Output the [X, Y] coordinate of the center of the cell containing the given text.  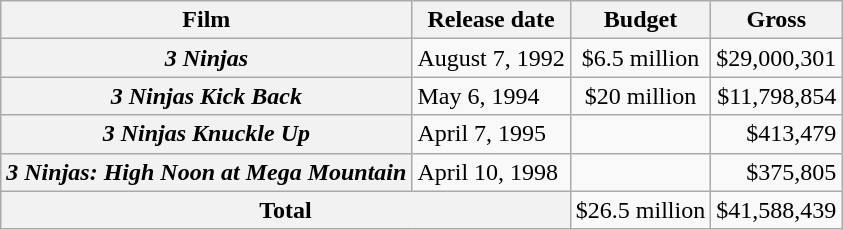
Total [286, 210]
$6.5 million [640, 58]
Film [206, 20]
May 6, 1994 [491, 96]
Budget [640, 20]
$26.5 million [640, 210]
April 10, 1998 [491, 172]
August 7, 1992 [491, 58]
Release date [491, 20]
$11,798,854 [776, 96]
3 Ninjas: High Noon at Mega Mountain [206, 172]
$413,479 [776, 134]
$29,000,301 [776, 58]
3 Ninjas Kick Back [206, 96]
3 Ninjas Knuckle Up [206, 134]
April 7, 1995 [491, 134]
$20 million [640, 96]
3 Ninjas [206, 58]
Gross [776, 20]
$375,805 [776, 172]
$41,588,439 [776, 210]
